Search for the cell housing the specified text and yield its [x, y] center coordinate. 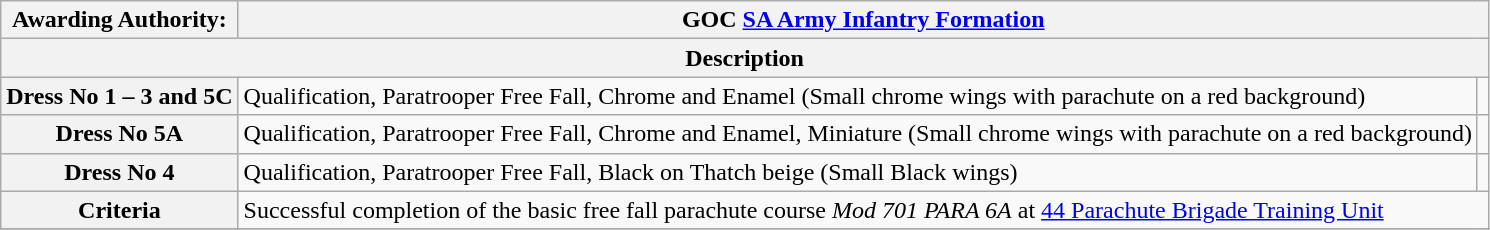
Successful completion of the basic free fall parachute course Mod 701 PARA 6A at 44 Parachute Brigade Training Unit [863, 210]
Qualification, Paratrooper Free Fall, Black on Thatch beige (Small Black wings) [858, 172]
Description [745, 58]
Dress No 4 [120, 172]
Dress No 5A [120, 134]
Criteria [120, 210]
Awarding Authority: [120, 20]
Qualification, Paratrooper Free Fall, Chrome and Enamel (Small chrome wings with parachute on a red background) [858, 96]
Qualification, Paratrooper Free Fall, Chrome and Enamel, Miniature (Small chrome wings with parachute on a red background) [858, 134]
Dress No 1 – 3 and 5C [120, 96]
GOC SA Army Infantry Formation [863, 20]
